Capture the cell that displays the provided text and extract its [X, Y] central coordinate. 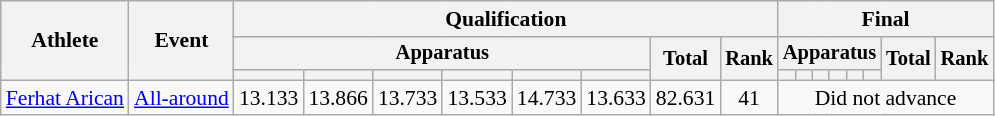
Event [182, 40]
Ferhat Arican [65, 98]
13.866 [338, 98]
Final [886, 19]
13.533 [476, 98]
41 [749, 98]
13.733 [408, 98]
Athlete [65, 40]
Did not advance [886, 98]
Qualification [506, 19]
14.733 [546, 98]
82.631 [686, 98]
13.133 [268, 98]
All-around [182, 98]
13.633 [616, 98]
